Scan for the cell matching the given text and deliver its (x, y) coordinate at center. 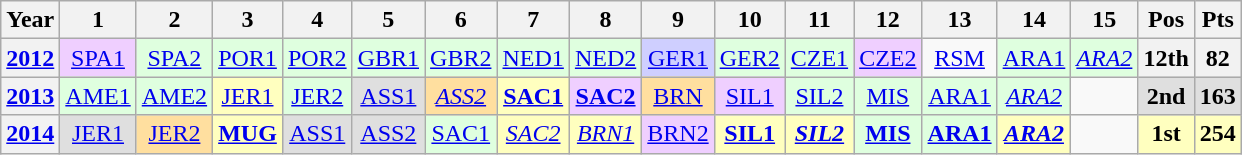
CZE2 (888, 58)
POR1 (248, 58)
RSM (960, 58)
NED1 (533, 58)
2013 (30, 96)
163 (1218, 96)
GBR2 (461, 58)
1st (1166, 134)
GBR1 (388, 58)
2014 (30, 134)
CZE1 (819, 58)
MUG (248, 134)
Pts (1218, 20)
GER2 (750, 58)
AME2 (174, 96)
2012 (30, 58)
SPA2 (174, 58)
1 (98, 20)
254 (1218, 134)
BRN (678, 96)
5 (388, 20)
Pos (1166, 20)
6 (461, 20)
82 (1218, 58)
3 (248, 20)
14 (1034, 20)
GER1 (678, 58)
2nd (1166, 96)
13 (960, 20)
BRN2 (678, 134)
15 (1104, 20)
10 (750, 20)
9 (678, 20)
12th (1166, 58)
7 (533, 20)
12 (888, 20)
8 (605, 20)
Year (30, 20)
AME1 (98, 96)
BRN1 (605, 134)
POR2 (317, 58)
11 (819, 20)
SPA1 (98, 58)
NED2 (605, 58)
2 (174, 20)
4 (317, 20)
